Scan for the cell matching the given text and deliver its [x, y] coordinate at center. 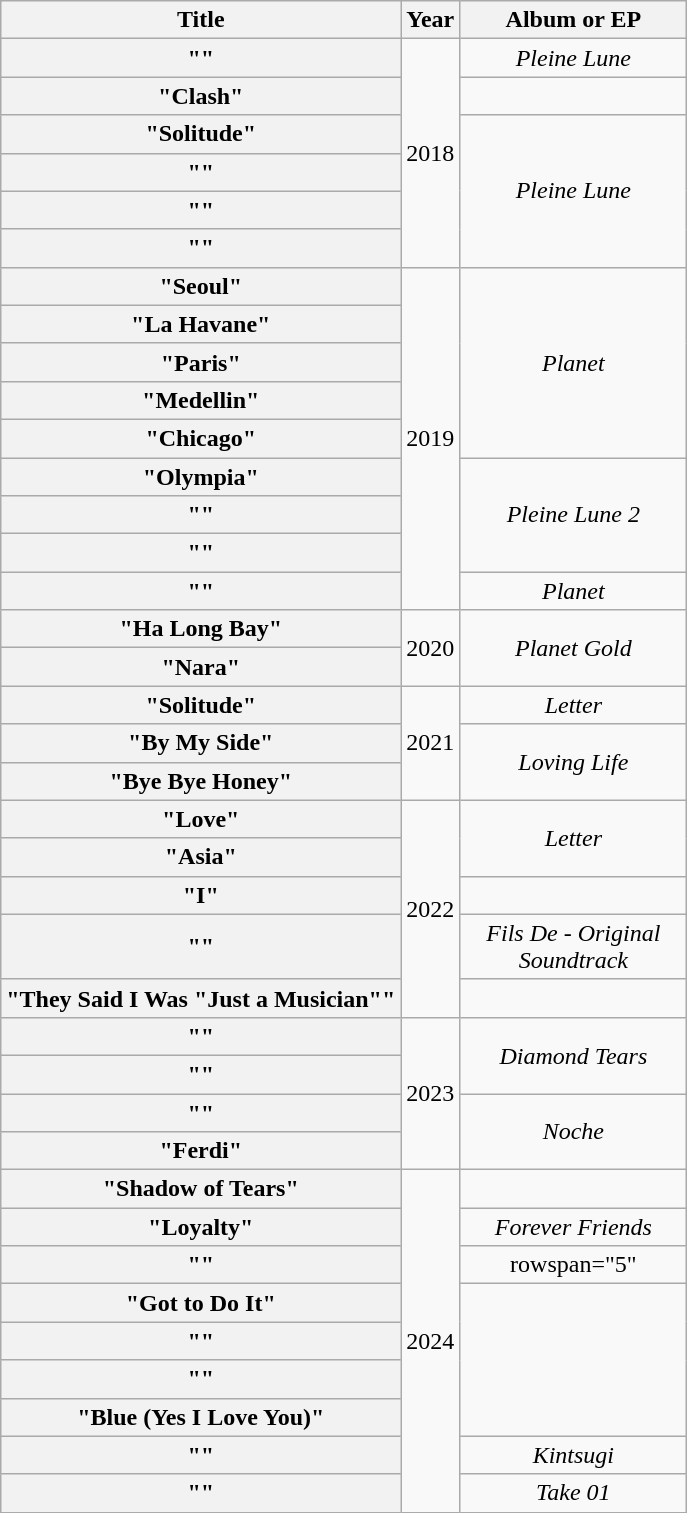
Loving Life [574, 762]
"Seoul" [201, 286]
2023 [430, 1093]
"Bye Bye Honey" [201, 781]
"Ferdi" [201, 1151]
"Loyalty" [201, 1227]
2022 [430, 908]
"Asia" [201, 857]
2019 [430, 438]
"La Havane" [201, 324]
Year [430, 20]
"Ha Long Bay" [201, 629]
Pleine Lune 2 [574, 515]
rowspan="5" [574, 1265]
"Paris" [201, 362]
Noche [574, 1132]
Kintsugi [574, 1455]
Take 01 [574, 1493]
2018 [430, 153]
Album or EP [574, 20]
Diamond Tears [574, 1055]
2020 [430, 648]
"Blue (Yes I Love You)" [201, 1417]
"Nara" [201, 667]
"By My Side" [201, 743]
Forever Friends [574, 1227]
"Olympia" [201, 477]
2024 [430, 1342]
2021 [430, 743]
"They Said I Was "Just a Musician"" [201, 998]
"Chicago" [201, 438]
"Shadow of Tears" [201, 1189]
Fils De - Original Soundtrack [574, 946]
"Clash" [201, 96]
Planet Gold [574, 648]
"Got to Do It" [201, 1303]
"Love" [201, 819]
Title [201, 20]
"I" [201, 895]
"Medellin" [201, 400]
